Output the [X, Y] coordinate of the center of the cell containing the given text.  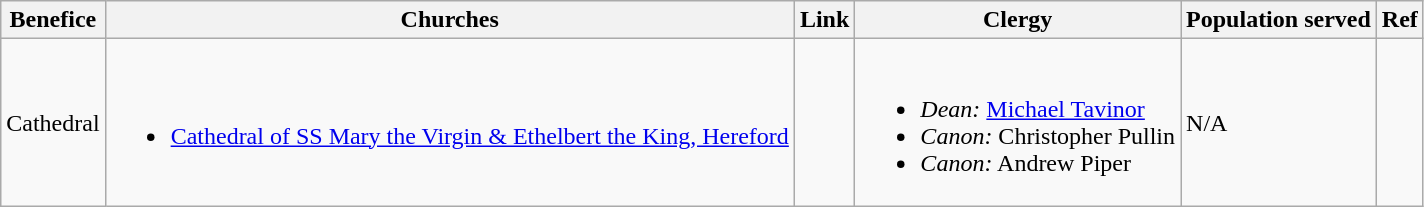
Cathedral of SS Mary the Virgin & Ethelbert the King, Hereford [450, 122]
Churches [450, 20]
Dean: Michael TavinorCanon: Christopher PullinCanon: Andrew Piper [1018, 122]
Ref [1400, 20]
N/A [1279, 122]
Cathedral [53, 122]
Clergy [1018, 20]
Benefice [53, 20]
Link [824, 20]
Population served [1279, 20]
